Return the (X, Y) coordinate for the center point of the cell that contains the specified text.  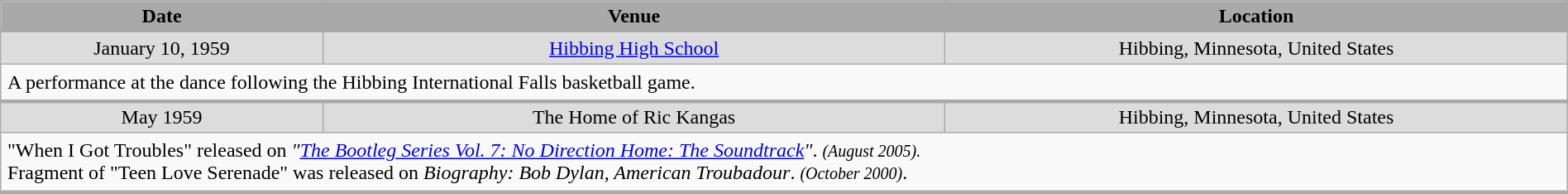
A performance at the dance following the Hibbing International Falls basketball game. (784, 83)
Date (162, 17)
Hibbing High School (633, 48)
January 10, 1959 (162, 48)
Location (1256, 17)
May 1959 (162, 117)
The Home of Ric Kangas (633, 117)
Venue (633, 17)
